Provide the [x, y] coordinate of the cell's center where the given text is located.  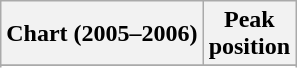
Chart (2005–2006) [102, 34]
Peakposition [249, 34]
